Return the [x, y] coordinate for the center point of the cell that contains the specified text.  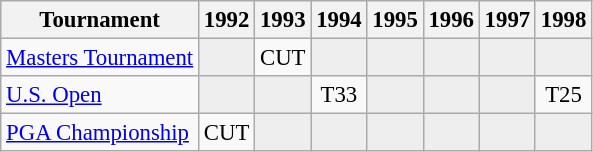
Tournament [100, 20]
1995 [395, 20]
T25 [563, 95]
1998 [563, 20]
1996 [451, 20]
1997 [507, 20]
T33 [339, 95]
U.S. Open [100, 95]
1992 [227, 20]
PGA Championship [100, 133]
1994 [339, 20]
1993 [283, 20]
Masters Tournament [100, 58]
